Locate the cell with the specified text and output its (x, y) center coordinate. 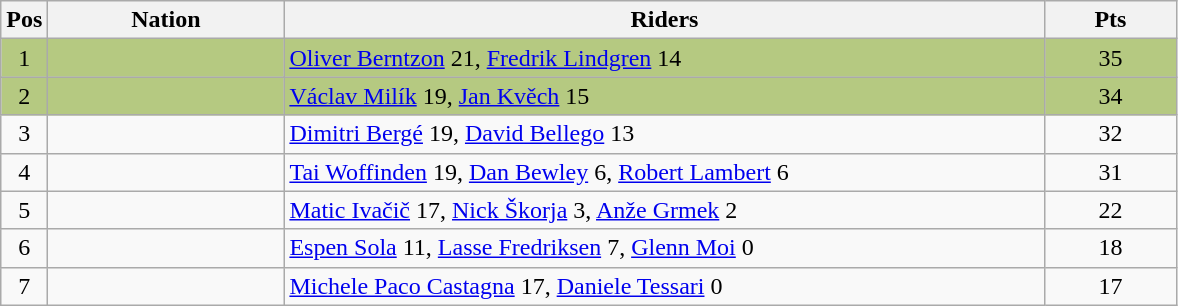
2 (24, 96)
17 (1110, 286)
Dimitri Bergé 19, David Bellego 13 (664, 134)
Matic Ivačič 17, Nick Škorja 3, Anže Grmek 2 (664, 210)
Pts (1110, 20)
Michele Paco Castagna 17, Daniele Tessari 0 (664, 286)
34 (1110, 96)
Václav Milík 19, Jan Kvěch 15 (664, 96)
3 (24, 134)
5 (24, 210)
Oliver Berntzon 21, Fredrik Lindgren 14 (664, 58)
18 (1110, 248)
1 (24, 58)
31 (1110, 172)
35 (1110, 58)
32 (1110, 134)
4 (24, 172)
Tai Woffinden 19, Dan Bewley 6, Robert Lambert 6 (664, 172)
7 (24, 286)
22 (1110, 210)
Riders (664, 20)
6 (24, 248)
Pos (24, 20)
Nation (166, 20)
Espen Sola 11, Lasse Fredriksen 7, Glenn Moi 0 (664, 248)
